Return the [X, Y] coordinate for the center point of the cell that contains the specified text.  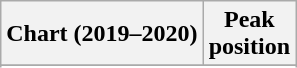
Chart (2019–2020) [102, 34]
Peakposition [249, 34]
